Identify which cell holds the provided text, then report its (x, y) central coordinate. 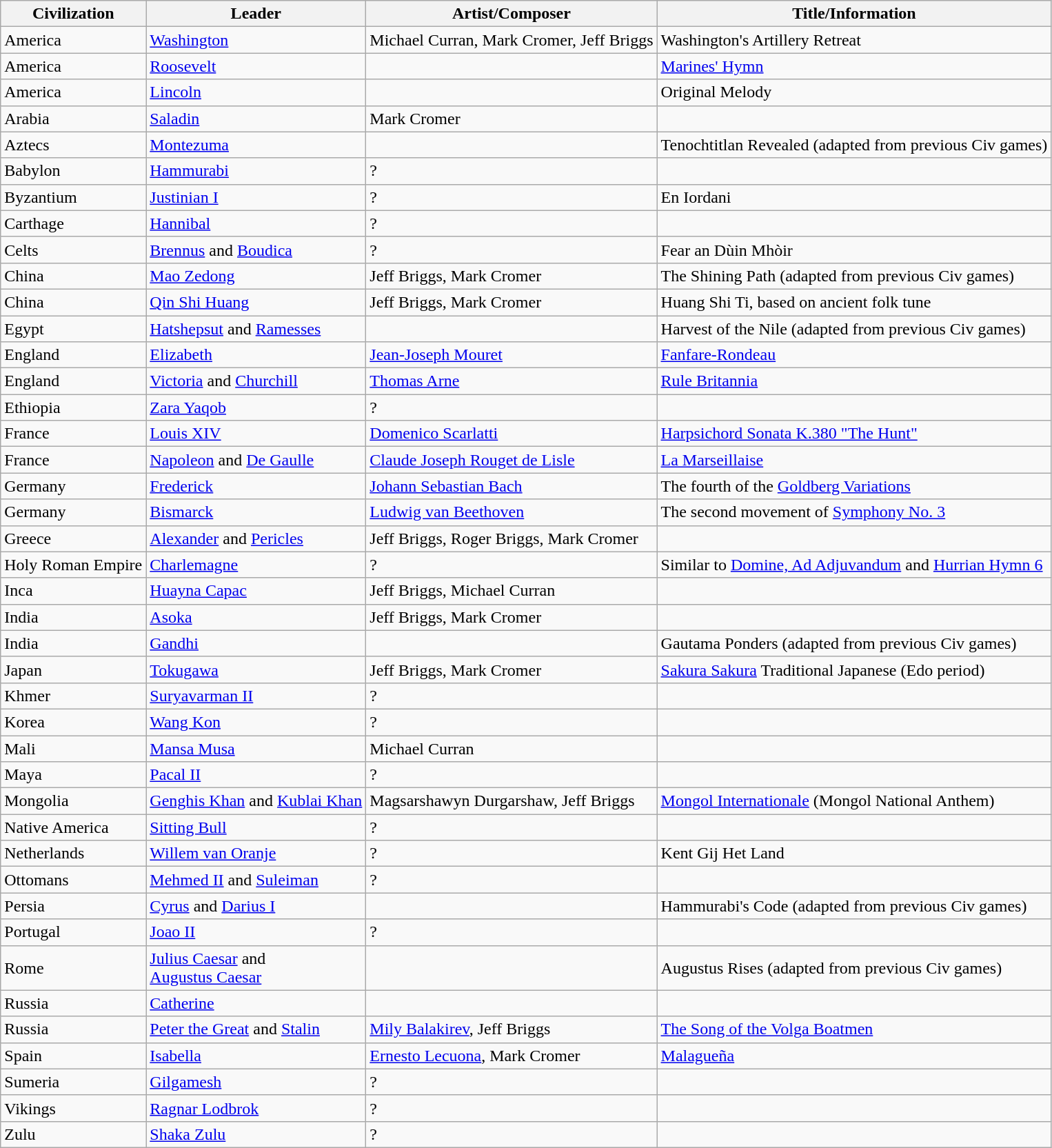
Sumeria (73, 1082)
Thomas Arne (512, 381)
Artist/Composer (512, 14)
Domenico Scarlatti (512, 434)
Mansa Musa (256, 748)
Hatshepsut and Ramesses (256, 329)
Ottomans (73, 880)
Inca (73, 591)
Rome (73, 968)
Kent Gij Het Land (854, 854)
Byzantium (73, 197)
Louis XIV (256, 434)
Babylon (73, 171)
Harvest of the Nile (adapted from previous Civ games) (854, 329)
Isabella (256, 1056)
Alexander and Pericles (256, 538)
Shaka Zulu (256, 1134)
Mily Balakirev, Jeff Briggs (512, 1029)
Huang Shi Ti, based on ancient folk tune (854, 302)
Michael Curran, Mark Cromer, Jeff Briggs (512, 40)
Joao II (256, 932)
Genghis Khan and Kublai Khan (256, 801)
Johann Sebastian Bach (512, 486)
Mali (73, 748)
Rule Britannia (854, 381)
Huayna Capac (256, 591)
Vikings (73, 1108)
Maya (73, 775)
Mao Zedong (256, 276)
Frederick (256, 486)
Lincoln (256, 92)
Montezuma (256, 145)
Hannibal (256, 223)
La Marseillaise (854, 460)
Bismarck (256, 512)
Hammurabi's Code (adapted from previous Civ games) (854, 906)
Jean-Joseph Mouret (512, 355)
The second movement of Symphony No. 3 (854, 512)
Ernesto Lecuona, Mark Cromer (512, 1056)
Pacal II (256, 775)
Claude Joseph Rouget de Lisle (512, 460)
Zulu (73, 1134)
Gilgamesh (256, 1082)
Mark Cromer (512, 119)
Washington's Artillery Retreat (854, 40)
Similar to Domine, Ad Adjuvandum and Hurrian Hymn 6 (854, 565)
Magsarshawyn Durgarshaw, Jeff Briggs (512, 801)
Hammurabi (256, 171)
Cyrus and Darius I (256, 906)
Arabia (73, 119)
Celts (73, 250)
Mongol Internationale (Mongol National Anthem) (854, 801)
Japan (73, 669)
Catherine (256, 1003)
The Shining Path (adapted from previous Civ games) (854, 276)
Original Melody (854, 92)
Willem van Oranje (256, 854)
The fourth of the Goldberg Variations (854, 486)
Khmer (73, 696)
Mehmed II and Suleiman (256, 880)
Holy Roman Empire (73, 565)
Aztecs (73, 145)
Asoka (256, 617)
Julius Caesar andAugustus Caesar (256, 968)
Gautama Ponders (adapted from previous Civ games) (854, 643)
En Iordani (854, 197)
Jeff Briggs, Roger Briggs, Mark Cromer (512, 538)
Marines' Hymn (854, 66)
Charlemagne (256, 565)
Tokugawa (256, 669)
Elizabeth (256, 355)
Leader (256, 14)
Greece (73, 538)
Spain (73, 1056)
Sakura Sakura Traditional Japanese (Edo period) (854, 669)
Roosevelt (256, 66)
Suryavarman II (256, 696)
Title/Information (854, 14)
Harpsichord Sonata K.380 "The Hunt" (854, 434)
Napoleon and De Gaulle (256, 460)
Brennus and Boudica (256, 250)
Peter the Great and Stalin (256, 1029)
Fanfare-Rondeau (854, 355)
The Song of the Volga Boatmen (854, 1029)
Korea (73, 722)
Augustus Rises (adapted from previous Civ games) (854, 968)
Gandhi (256, 643)
Saladin (256, 119)
Netherlands (73, 854)
Justinian I (256, 197)
Wang Kon (256, 722)
Carthage (73, 223)
Jeff Briggs, Michael Curran (512, 591)
Sitting Bull (256, 827)
Tenochtitlan Revealed (adapted from previous Civ games) (854, 145)
Native America (73, 827)
Persia (73, 906)
Washington (256, 40)
Civilization (73, 14)
Fear an Dùin Mhòir (854, 250)
Ragnar Lodbrok (256, 1108)
Ludwig van Beethoven (512, 512)
Victoria and Churchill (256, 381)
Qin Shi Huang (256, 302)
Malagueña (854, 1056)
Michael Curran (512, 748)
Zara Yaqob (256, 407)
Ethiopia (73, 407)
Portugal (73, 932)
Egypt (73, 329)
Mongolia (73, 801)
